Locate the cell with the specified text and output its (x, y) center coordinate. 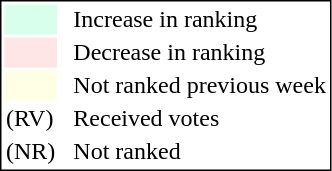
(RV) (30, 119)
Not ranked (200, 151)
Not ranked previous week (200, 85)
Received votes (200, 119)
Decrease in ranking (200, 53)
(NR) (30, 151)
Increase in ranking (200, 19)
